Determine the [X, Y] coordinate at the center of the cell enclosing the given text.  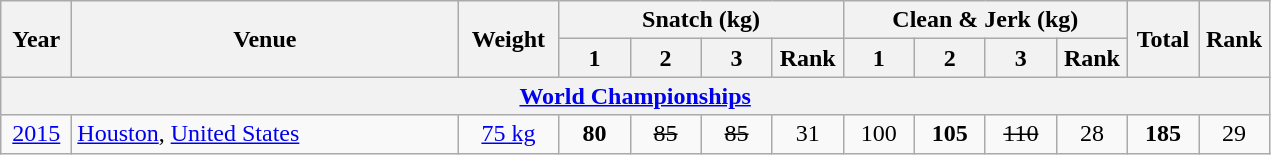
Total [1162, 39]
2015 [36, 134]
Houston, United States [265, 134]
185 [1162, 134]
31 [808, 134]
28 [1092, 134]
Venue [265, 39]
World Championships [636, 96]
Clean & Jerk (kg) [985, 20]
Weight [508, 39]
Year [36, 39]
75 kg [508, 134]
110 [1020, 134]
100 [878, 134]
80 [594, 134]
Snatch (kg) [701, 20]
29 [1234, 134]
105 [950, 134]
